Output the (x, y) coordinate of the center of the cell containing the given text.  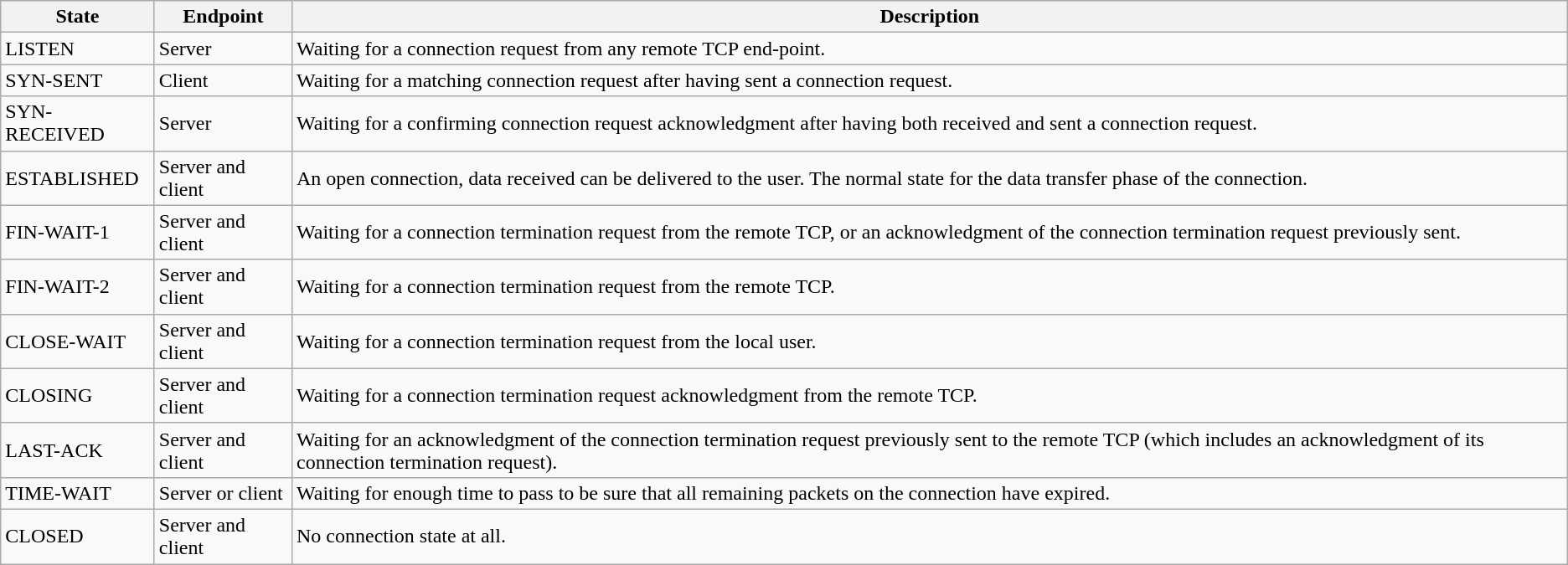
CLOSED (78, 536)
CLOSE-WAIT (78, 342)
SYN-SENT (78, 80)
Description (930, 17)
Waiting for a connection termination request from the remote TCP, or an acknowledgment of the connection termination request previously sent. (930, 233)
Waiting for a connection request from any remote TCP end-point. (930, 49)
No connection state at all. (930, 536)
Waiting for enough time to pass to be sure that all remaining packets on the connection have expired. (930, 493)
FIN-WAIT-1 (78, 233)
An open connection, data received can be delivered to the user. The normal state for the data transfer phase of the connection. (930, 177)
Server or client (223, 493)
LISTEN (78, 49)
FIN-WAIT-2 (78, 286)
Waiting for a connection termination request acknowledgment from the remote TCP. (930, 395)
Waiting for a confirming connection request acknowledgment after having both received and sent a connection request. (930, 124)
State (78, 17)
TIME-WAIT (78, 493)
Client (223, 80)
Waiting for a connection termination request from the remote TCP. (930, 286)
ESTABLISHED (78, 177)
Endpoint (223, 17)
SYN-RECEIVED (78, 124)
CLOSING (78, 395)
Waiting for a matching connection request after having sent a connection request. (930, 80)
LAST-ACK (78, 450)
Waiting for a connection termination request from the local user. (930, 342)
